Provide the (x, y) coordinate of the cell's center where the given text is located.  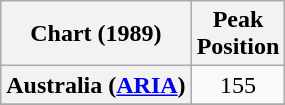
PeakPosition (238, 34)
Australia (ARIA) (96, 85)
Chart (1989) (96, 34)
155 (238, 85)
